Identify which cell holds the provided text, then report its [X, Y] central coordinate. 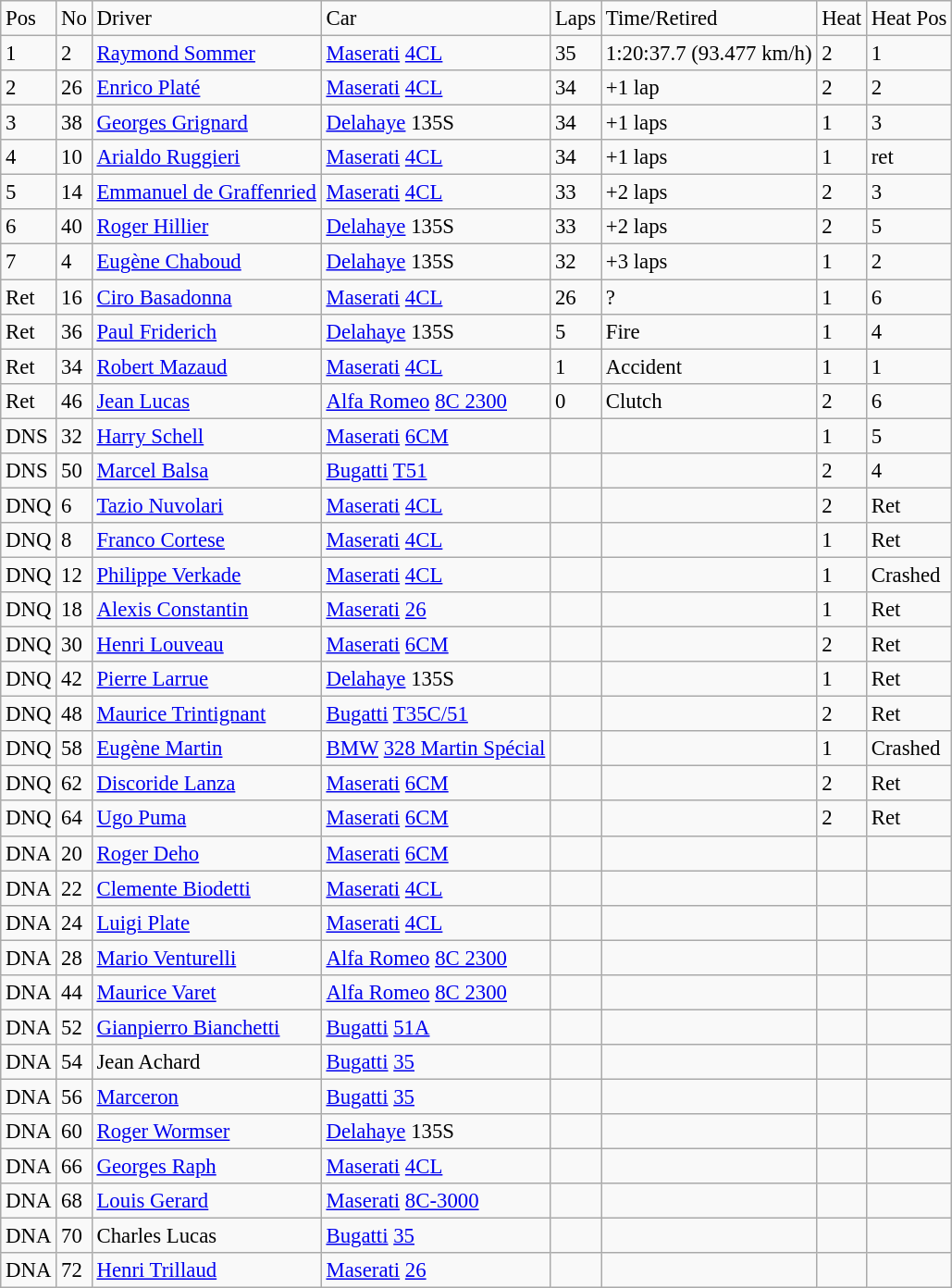
Harry Schell [206, 436]
7 [29, 262]
24 [74, 923]
Laps [575, 19]
Maserati 8C-3000 [435, 1201]
+3 laps [709, 262]
Pos [29, 19]
Clutch [709, 401]
Eugène Chaboud [206, 262]
40 [74, 227]
Marcel Balsa [206, 471]
Discoride Lanza [206, 784]
? [709, 297]
36 [74, 331]
28 [74, 958]
Raymond Sommer [206, 54]
Robert Mazaud [206, 366]
Franco Cortese [206, 540]
Gianpierro Bianchetti [206, 1027]
Jean Lucas [206, 401]
Alexis Constantin [206, 610]
Georges Raph [206, 1167]
Henri Louveau [206, 645]
Henri Trillaud [206, 1270]
Philippe Verkade [206, 575]
Arialdo Ruggieri [206, 157]
22 [74, 888]
10 [74, 157]
Car [435, 19]
Eugène Martin [206, 749]
Jean Achard [206, 1062]
48 [74, 714]
Charles Lucas [206, 1236]
Driver [206, 19]
Tazio Nuvolari [206, 505]
18 [74, 610]
Emmanuel de Graffenried [206, 192]
Louis Gerard [206, 1201]
Maurice Varet [206, 993]
Accident [709, 366]
0 [575, 401]
64 [74, 819]
42 [74, 679]
Heat [842, 19]
Bugatti T35C/51 [435, 714]
+1 lap [709, 88]
Pierre Larrue [206, 679]
72 [74, 1270]
1:20:37.7 (93.477 km/h) [709, 54]
66 [74, 1167]
70 [74, 1236]
20 [74, 853]
52 [74, 1027]
Roger Wormser [206, 1132]
35 [575, 54]
Roger Deho [206, 853]
Luigi Plate [206, 923]
54 [74, 1062]
60 [74, 1132]
14 [74, 192]
Bugatti 51A [435, 1027]
50 [74, 471]
56 [74, 1096]
46 [74, 401]
No [74, 19]
Heat Pos [909, 19]
38 [74, 123]
Georges Grignard [206, 123]
44 [74, 993]
12 [74, 575]
Clemente Biodetti [206, 888]
Bugatti T51 [435, 471]
Ugo Puma [206, 819]
Fire [709, 331]
Marceron [206, 1096]
Paul Friderich [206, 331]
ret [909, 157]
Time/Retired [709, 19]
58 [74, 749]
62 [74, 784]
Maurice Trintignant [206, 714]
16 [74, 297]
BMW 328 Martin Spécial [435, 749]
68 [74, 1201]
Enrico Platé [206, 88]
Mario Venturelli [206, 958]
30 [74, 645]
Ciro Basadonna [206, 297]
Roger Hillier [206, 227]
8 [74, 540]
